Extract the (X, Y) coordinate from the center of the cell holding the provided text.  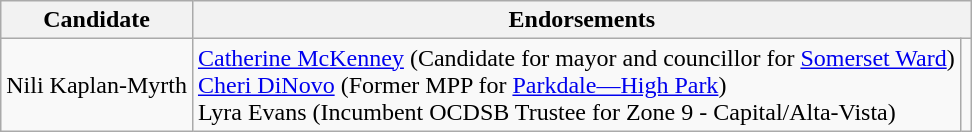
Endorsements (582, 20)
Candidate (97, 20)
Nili Kaplan-Myrth (97, 85)
